Output the [x, y] coordinate of the center of the cell containing the given text.  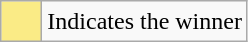
Indicates the winner [145, 22]
